Locate the cell with the specified text and output its [x, y] center coordinate. 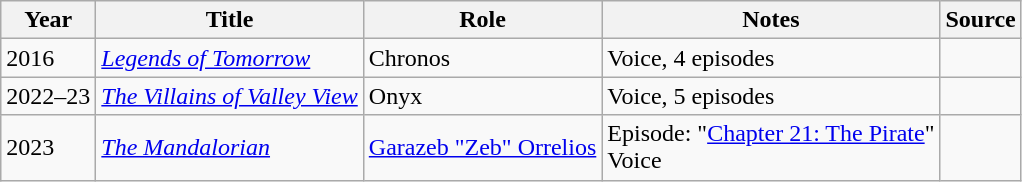
Year [48, 20]
Legends of Tomorrow [230, 58]
Title [230, 20]
Episode: "Chapter 21: The Pirate"Voice [771, 148]
Chronos [482, 58]
Garazeb "Zeb" Orrelios [482, 148]
The Mandalorian [230, 148]
Voice, 5 episodes [771, 96]
2023 [48, 148]
The Villains of Valley View [230, 96]
2022–23 [48, 96]
Onyx [482, 96]
Source [980, 20]
Notes [771, 20]
2016 [48, 58]
Role [482, 20]
Voice, 4 episodes [771, 58]
